Search for the cell housing the specified text and yield its (x, y) center coordinate. 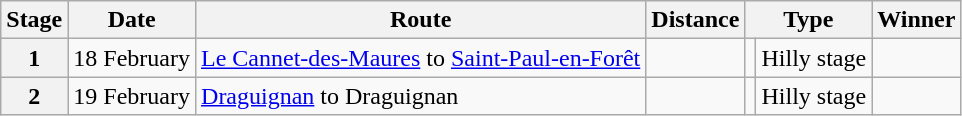
Winner (916, 20)
1 (34, 58)
2 (34, 96)
18 February (132, 58)
Type (808, 20)
Stage (34, 20)
Date (132, 20)
Draguignan to Draguignan (421, 96)
Route (421, 20)
Distance (696, 20)
Le Cannet-des-Maures to Saint-Paul-en-Forêt (421, 58)
19 February (132, 96)
